Return [x, y] of the center of cell containing provided text 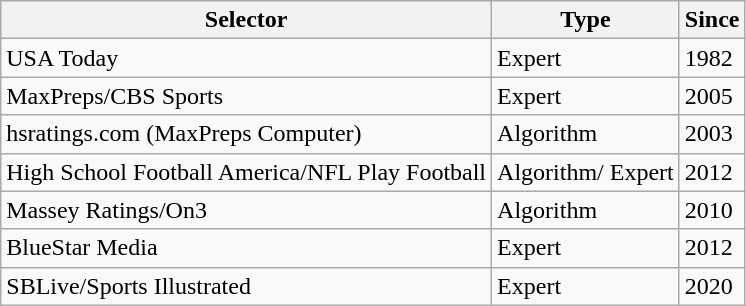
Massey Ratings/On3 [246, 210]
2005 [712, 96]
Selector [246, 20]
High School Football America/NFL Play Football [246, 172]
1982 [712, 58]
USA Today [246, 58]
SBLive/Sports Illustrated [246, 286]
MaxPreps/CBS Sports [246, 96]
Algorithm/ Expert [586, 172]
2020 [712, 286]
2010 [712, 210]
Since [712, 20]
BlueStar Media [246, 248]
Type [586, 20]
2003 [712, 134]
hsratings.com (MaxPreps Computer) [246, 134]
